Scan for the cell matching the given text and deliver its (x, y) coordinate at center. 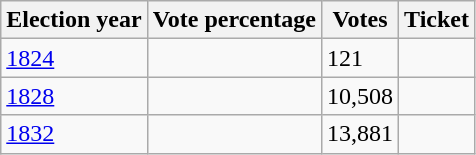
1832 (74, 134)
Election year (74, 20)
10,508 (360, 96)
13,881 (360, 134)
1828 (74, 96)
121 (360, 58)
Vote percentage (234, 20)
Votes (360, 20)
1824 (74, 58)
Ticket (437, 20)
